Return [X, Y] of the center of cell containing provided text 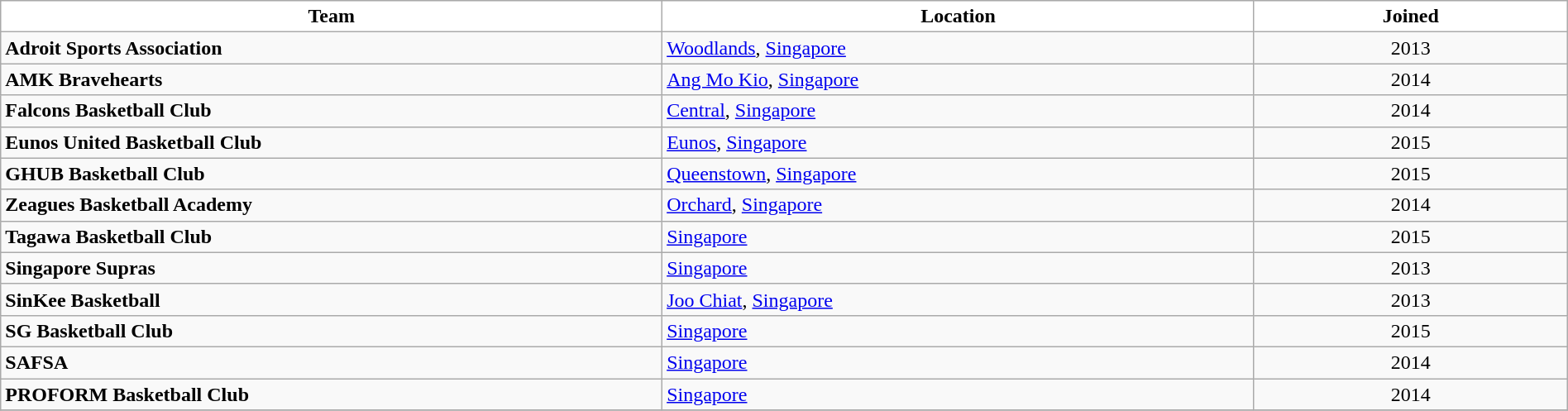
Location [958, 17]
Central, Singapore [958, 111]
Zeagues Basketball Academy [332, 205]
PROFORM Basketball Club [332, 394]
GHUB Basketball Club [332, 174]
Falcons Basketball Club [332, 111]
Ang Mo Kio, Singapore [958, 79]
Woodlands, Singapore [958, 48]
Team [332, 17]
Eunos, Singapore [958, 142]
Queenstown, Singapore [958, 174]
SAFSA [332, 362]
SinKee Basketball [332, 299]
SG Basketball Club [332, 331]
Singapore Supras [332, 268]
Joined [1411, 17]
Orchard, Singapore [958, 205]
Eunos United Basketball Club [332, 142]
Joo Chiat, Singapore [958, 299]
AMK Bravehearts [332, 79]
Adroit Sports Association [332, 48]
Tagawa Basketball Club [332, 237]
